Search for the cell housing the specified text and yield its [x, y] center coordinate. 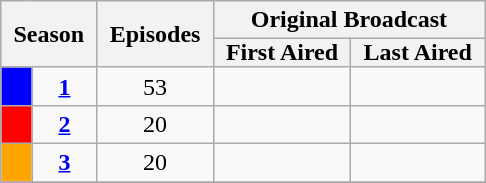
First Aired [282, 53]
53 [155, 86]
Last Aired [418, 53]
Season [49, 34]
1 [64, 86]
Original Broadcast [348, 20]
2 [64, 124]
Episodes [155, 34]
3 [64, 162]
